For the text-containing cell, return its midpoint in [x, y] coordinate format. 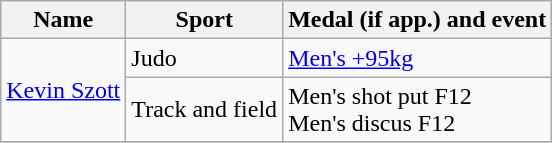
Name [64, 20]
Men's +95kg [418, 58]
Sport [204, 20]
Track and field [204, 110]
Men's shot put F12Men's discus F12 [418, 110]
Kevin Szott [64, 90]
Judo [204, 58]
Medal (if app.) and event [418, 20]
